Pinpoint the cell where the given text exists, returning its [x, y] midpoint coordinate. 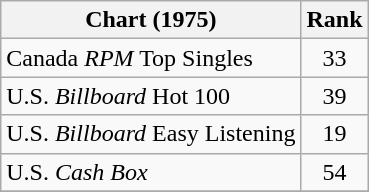
Rank [334, 20]
33 [334, 58]
U.S. Cash Box [151, 172]
U.S. Billboard Easy Listening [151, 134]
54 [334, 172]
Canada RPM Top Singles [151, 58]
U.S. Billboard Hot 100 [151, 96]
19 [334, 134]
39 [334, 96]
Chart (1975) [151, 20]
